Search for the cell housing the specified text and yield its [x, y] center coordinate. 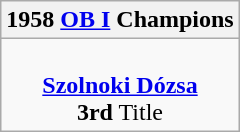
1958 OB I Champions [120, 20]
Szolnoki Dózsa3rd Title [120, 85]
